For the text-containing cell, return its midpoint in [x, y] coordinate format. 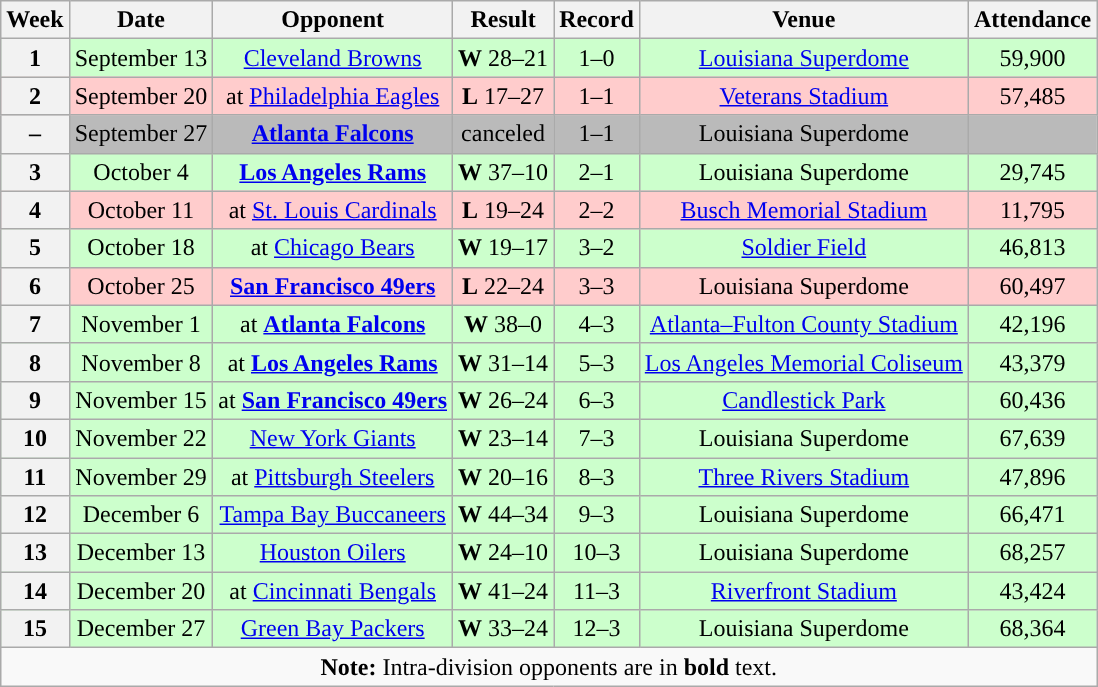
December 20 [141, 591]
Note: Intra-division opponents are in bold text. [549, 667]
W 37–10 [504, 172]
8 [35, 362]
46,813 [1032, 248]
November 1 [141, 324]
Week [35, 20]
2 [35, 96]
Attendance [1032, 20]
11,795 [1032, 210]
Los Angeles Rams [333, 172]
3 [35, 172]
10 [35, 438]
New York Giants [333, 438]
W 19–17 [504, 248]
September 13 [141, 58]
W 26–24 [504, 400]
at San Francisco 49ers [333, 400]
47,896 [1032, 477]
November 8 [141, 362]
November 15 [141, 400]
W 44–34 [504, 515]
68,257 [1032, 553]
October 18 [141, 248]
at Pittsburgh Steelers [333, 477]
at St. Louis Cardinals [333, 210]
September 27 [141, 134]
5–3 [597, 362]
at Philadelphia Eagles [333, 96]
5 [35, 248]
60,497 [1032, 286]
Cleveland Browns [333, 58]
W 33–24 [504, 629]
at Los Angeles Rams [333, 362]
Atlanta–Fulton County Stadium [804, 324]
43,379 [1032, 362]
6–3 [597, 400]
4–3 [597, 324]
Date [141, 20]
Venue [804, 20]
Los Angeles Memorial Coliseum [804, 362]
67,639 [1032, 438]
L 17–27 [504, 96]
13 [35, 553]
Result [504, 20]
Green Bay Packers [333, 629]
L 22–24 [504, 286]
3–2 [597, 248]
October 25 [141, 286]
September 20 [141, 96]
Busch Memorial Stadium [804, 210]
42,196 [1032, 324]
December 27 [141, 629]
at Chicago Bears [333, 248]
9 [35, 400]
December 13 [141, 553]
1–0 [597, 58]
W 23–14 [504, 438]
9–3 [597, 515]
October 11 [141, 210]
canceled [504, 134]
10–3 [597, 553]
Candlestick Park [804, 400]
W 41–24 [504, 591]
2–1 [597, 172]
8–3 [597, 477]
Tampa Bay Buccaneers [333, 515]
29,745 [1032, 172]
W 28–21 [504, 58]
W 38–0 [504, 324]
7–3 [597, 438]
7 [35, 324]
Atlanta Falcons [333, 134]
6 [35, 286]
59,900 [1032, 58]
at Cincinnati Bengals [333, 591]
12–3 [597, 629]
Three Rivers Stadium [804, 477]
W 31–14 [504, 362]
L 19–24 [504, 210]
November 29 [141, 477]
60,436 [1032, 400]
Record [597, 20]
15 [35, 629]
Soldier Field [804, 248]
Riverfront Stadium [804, 591]
W 24–10 [504, 553]
12 [35, 515]
14 [35, 591]
San Francisco 49ers [333, 286]
11 [35, 477]
Houston Oilers [333, 553]
at Atlanta Falcons [333, 324]
October 4 [141, 172]
4 [35, 210]
– [35, 134]
W 20–16 [504, 477]
43,424 [1032, 591]
Opponent [333, 20]
11–3 [597, 591]
December 6 [141, 515]
66,471 [1032, 515]
Veterans Stadium [804, 96]
1 [35, 58]
3–3 [597, 286]
2–2 [597, 210]
68,364 [1032, 629]
November 22 [141, 438]
57,485 [1032, 96]
